Detect which cell encompasses the target text, then output its [x, y] center coordinate. 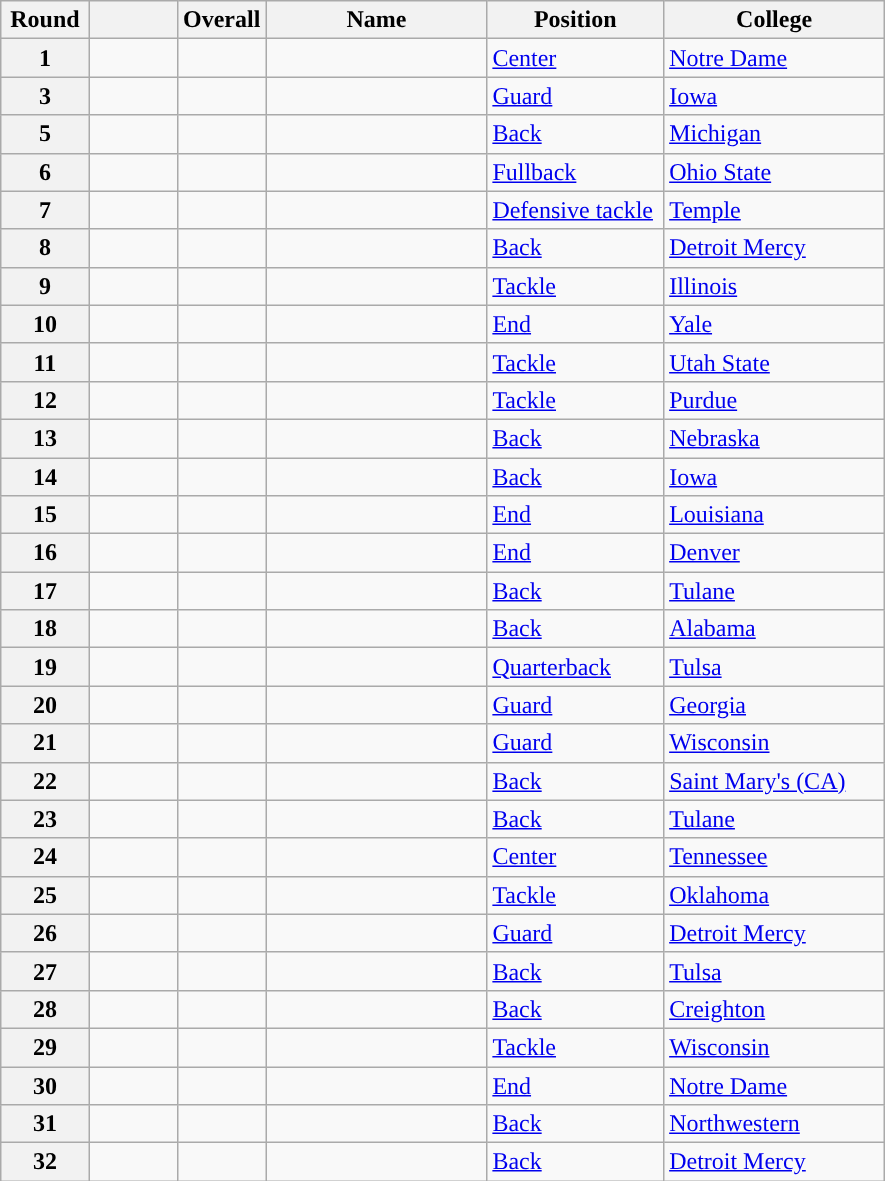
29 [45, 1047]
College [774, 20]
22 [45, 781]
17 [45, 591]
Alabama [774, 629]
Defensive tackle [576, 210]
6 [45, 172]
Northwestern [774, 1124]
10 [45, 324]
31 [45, 1124]
16 [45, 553]
Tennessee [774, 857]
Illinois [774, 286]
Purdue [774, 400]
15 [45, 515]
14 [45, 477]
12 [45, 400]
5 [45, 134]
19 [45, 667]
Michigan [774, 134]
11 [45, 362]
27 [45, 971]
20 [45, 705]
Fullback [576, 172]
Denver [774, 553]
18 [45, 629]
Utah State [774, 362]
24 [45, 857]
28 [45, 1009]
32 [45, 1162]
30 [45, 1085]
Yale [774, 324]
13 [45, 438]
25 [45, 895]
Name [376, 20]
23 [45, 819]
Louisiana [774, 515]
8 [45, 248]
1 [45, 58]
7 [45, 210]
9 [45, 286]
Ohio State [774, 172]
Round [45, 20]
3 [45, 96]
Quarterback [576, 667]
Nebraska [774, 438]
Creighton [774, 1009]
Georgia [774, 705]
Position [576, 20]
Oklahoma [774, 895]
Overall [222, 20]
26 [45, 933]
21 [45, 743]
Temple [774, 210]
Saint Mary's (CA) [774, 781]
